Identify which cell holds the provided text, then report its [x, y] central coordinate. 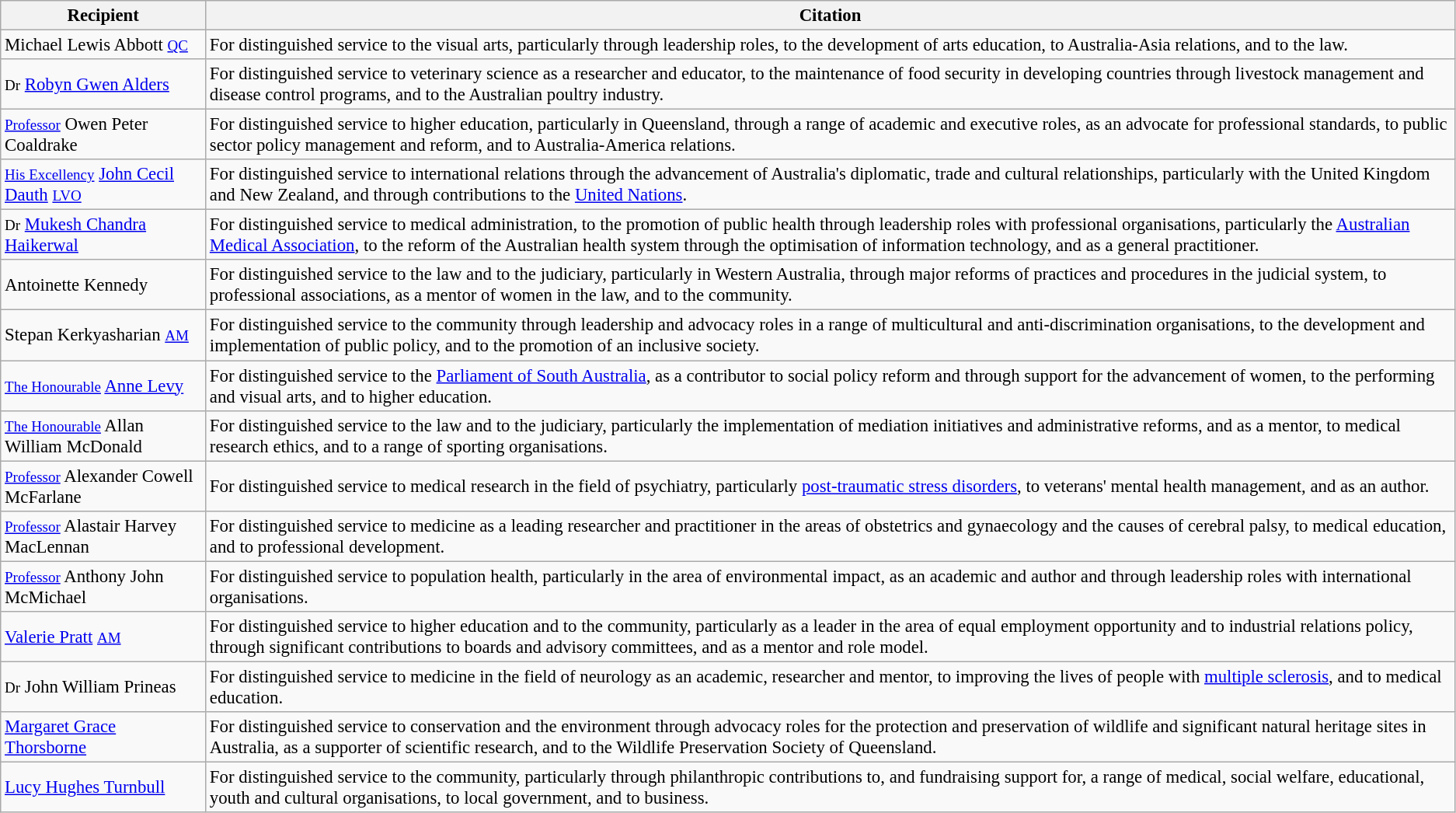
Antoinette Kennedy [103, 284]
Professor Alastair Harvey MacLennan [103, 536]
Citation [831, 16]
Professor Anthony John McMichael [103, 586]
Michael Lewis Abbott QC [103, 45]
Recipient [103, 16]
Lucy Hughes Turnbull [103, 787]
Margaret Grace Thorsborne [103, 737]
The Honourable Anne Levy [103, 386]
Professor Owen Peter Coaldrake [103, 135]
Dr Robyn Gwen Alders [103, 84]
Professor Alexander Cowell McFarlane [103, 487]
The Honourable Allan William McDonald [103, 435]
Dr John William Prineas [103, 687]
Valerie Pratt AM [103, 637]
Stepan Kerkyasharian AM [103, 336]
Dr Mukesh Chandra Haikerwal [103, 235]
His Excellency John Cecil Dauth LVO [103, 185]
